Pinpoint the cell where the given text exists, returning its [x, y] midpoint coordinate. 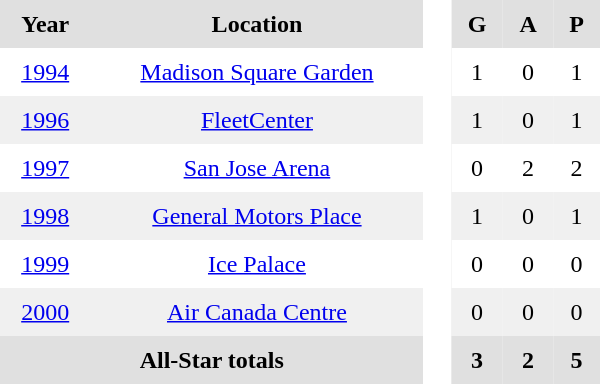
Location [256, 24]
P [576, 24]
1997 [45, 168]
1998 [45, 216]
3 [477, 360]
All-Star totals [212, 360]
Air Canada Centre [256, 312]
Ice Palace [256, 264]
1996 [45, 120]
1999 [45, 264]
5 [576, 360]
General Motors Place [256, 216]
San Jose Arena [256, 168]
G [477, 24]
FleetCenter [256, 120]
Year [45, 24]
A [528, 24]
1994 [45, 72]
2000 [45, 312]
Madison Square Garden [256, 72]
